For the text-containing cell, return its midpoint in [X, Y] coordinate format. 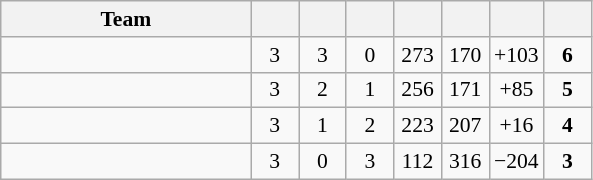
207 [465, 126]
+85 [516, 90]
+16 [516, 126]
316 [465, 162]
256 [418, 90]
170 [465, 55]
4 [568, 126]
273 [418, 55]
171 [465, 90]
+103 [516, 55]
223 [418, 126]
112 [418, 162]
Team [126, 19]
−204 [516, 162]
5 [568, 90]
6 [568, 55]
